Extract the [x, y] coordinate from the center of the cell holding the provided text.  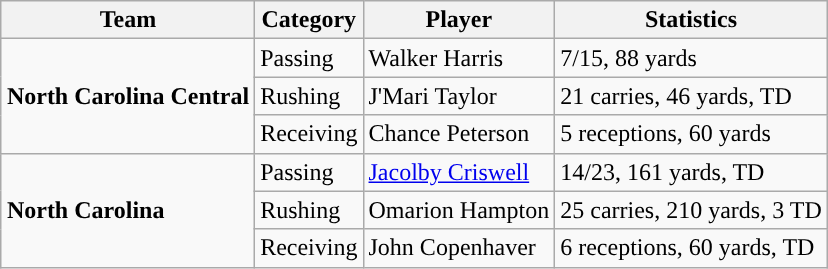
Omarion Hampton [459, 210]
14/23, 161 yards, TD [692, 172]
Chance Peterson [459, 134]
Player [459, 20]
J'Mari Taylor [459, 96]
5 receptions, 60 yards [692, 134]
North Carolina [128, 210]
6 receptions, 60 yards, TD [692, 248]
North Carolina Central [128, 96]
John Copenhaver [459, 248]
Team [128, 20]
Statistics [692, 20]
7/15, 88 yards [692, 58]
Category [309, 20]
Jacolby Criswell [459, 172]
25 carries, 210 yards, 3 TD [692, 210]
Walker Harris [459, 58]
21 carries, 46 yards, TD [692, 96]
